From the cell containing the given text, extract its center point as (x, y) coordinate. 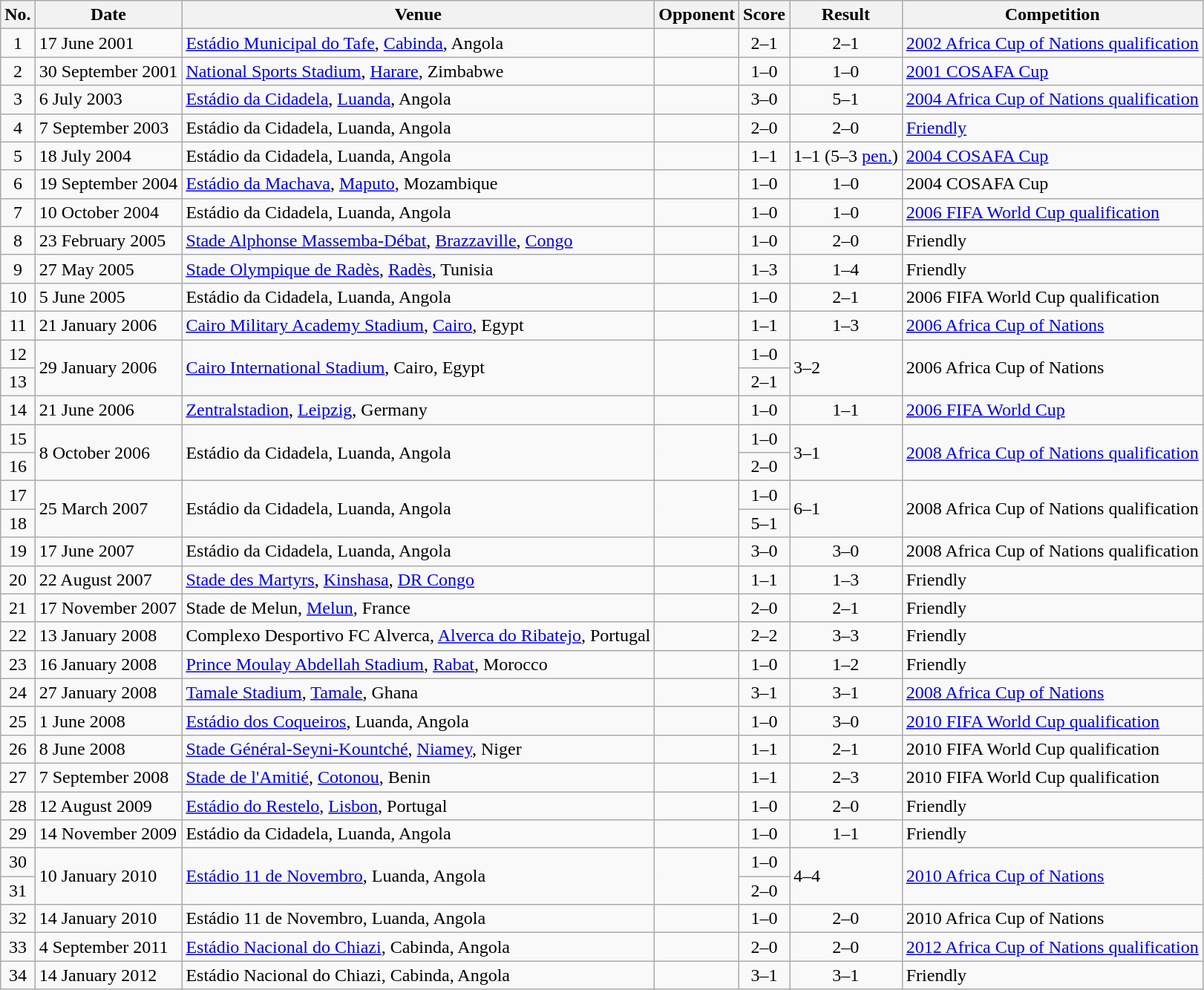
Prince Moulay Abdellah Stadium, Rabat, Morocco (419, 664)
Stade Alphonse Massemba-Débat, Brazzaville, Congo (419, 240)
14 January 2012 (108, 975)
Estádio da Machava, Maputo, Mozambique (419, 184)
1–1 (5–3 pen.) (846, 156)
14 November 2009 (108, 834)
21 June 2006 (108, 410)
6–1 (846, 509)
32 (18, 919)
7 (18, 212)
2002 Africa Cup of Nations qualification (1053, 43)
10 October 2004 (108, 212)
22 August 2007 (108, 580)
2 (18, 71)
Complexo Desportivo FC Alverca, Alverca do Ribatejo, Portugal (419, 636)
Estádio Municipal do Tafe, Cabinda, Angola (419, 43)
16 January 2008 (108, 664)
2008 Africa Cup of Nations (1053, 692)
27 May 2005 (108, 269)
34 (18, 975)
13 January 2008 (108, 636)
16 (18, 467)
2001 COSAFA Cup (1053, 71)
25 (18, 721)
33 (18, 947)
4 September 2011 (108, 947)
Stade Général-Seyni-Kountché, Niamey, Niger (419, 749)
Cairo International Stadium, Cairo, Egypt (419, 368)
21 (18, 608)
17 November 2007 (108, 608)
National Sports Stadium, Harare, Zimbabwe (419, 71)
20 (18, 580)
2–2 (765, 636)
10 January 2010 (108, 876)
27 (18, 777)
8 October 2006 (108, 453)
6 (18, 184)
1 (18, 43)
Cairo Military Academy Stadium, Cairo, Egypt (419, 325)
Date (108, 15)
25 March 2007 (108, 509)
3–3 (846, 636)
17 June 2001 (108, 43)
23 February 2005 (108, 240)
24 (18, 692)
Venue (419, 15)
11 (18, 325)
3 (18, 99)
Zentralstadion, Leipzig, Germany (419, 410)
1 June 2008 (108, 721)
5 June 2005 (108, 297)
5 (18, 156)
12 (18, 354)
21 January 2006 (108, 325)
Opponent (697, 15)
7 September 2003 (108, 128)
2004 Africa Cup of Nations qualification (1053, 99)
Tamale Stadium, Tamale, Ghana (419, 692)
Result (846, 15)
28 (18, 805)
19 September 2004 (108, 184)
13 (18, 382)
10 (18, 297)
14 (18, 410)
18 July 2004 (108, 156)
6 July 2003 (108, 99)
3–2 (846, 368)
2012 Africa Cup of Nations qualification (1053, 947)
15 (18, 439)
Stade Olympique de Radès, Radès, Tunisia (419, 269)
Estádio do Restelo, Lisbon, Portugal (419, 805)
17 (18, 495)
4–4 (846, 876)
27 January 2008 (108, 692)
23 (18, 664)
31 (18, 891)
26 (18, 749)
14 January 2010 (108, 919)
29 (18, 834)
4 (18, 128)
30 (18, 862)
8 (18, 240)
Competition (1053, 15)
1–2 (846, 664)
7 September 2008 (108, 777)
9 (18, 269)
22 (18, 636)
Estádio dos Coqueiros, Luanda, Angola (419, 721)
12 August 2009 (108, 805)
Stade des Martyrs, Kinshasa, DR Congo (419, 580)
1–4 (846, 269)
8 June 2008 (108, 749)
30 September 2001 (108, 71)
Score (765, 15)
Stade de l'Amitié, Cotonou, Benin (419, 777)
19 (18, 551)
18 (18, 523)
2–3 (846, 777)
2006 FIFA World Cup (1053, 410)
No. (18, 15)
17 June 2007 (108, 551)
29 January 2006 (108, 368)
Stade de Melun, Melun, France (419, 608)
